From the cell containing the given text, extract its center point as [x, y] coordinate. 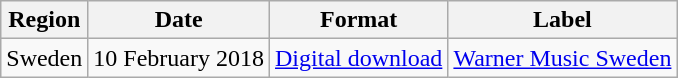
Warner Music Sweden [562, 58]
Date [179, 20]
Format [359, 20]
10 February 2018 [179, 58]
Sweden [44, 58]
Region [44, 20]
Label [562, 20]
Digital download [359, 58]
